Return [X, Y] of the center of cell containing provided text 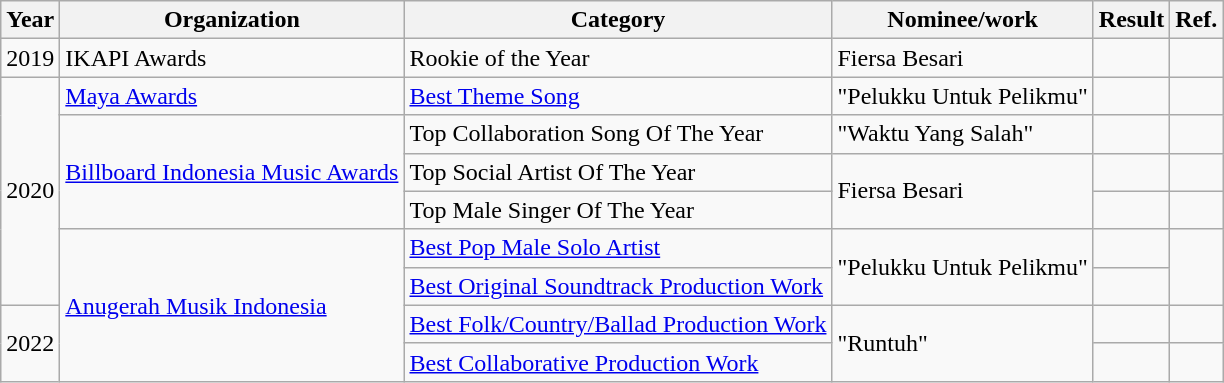
Best Theme Song [618, 96]
Anugerah Musik Indonesia [232, 305]
Best Pop Male Solo Artist [618, 248]
Nominee/work [962, 20]
Category [618, 20]
2020 [30, 191]
Best Collaborative Production Work [618, 362]
Top Male Singer Of The Year [618, 210]
IKAPI Awards [232, 58]
Best Original Soundtrack Production Work [618, 286]
Maya Awards [232, 96]
Year [30, 20]
Result [1131, 20]
Top Collaboration Song Of The Year [618, 134]
Organization [232, 20]
"Runtuh" [962, 343]
Ref. [1196, 20]
2019 [30, 58]
Best Folk/Country/Ballad Production Work [618, 324]
Rookie of the Year [618, 58]
Billboard Indonesia Music Awards [232, 172]
"Waktu Yang Salah" [962, 134]
2022 [30, 343]
Top Social Artist Of The Year [618, 172]
